Pinpoint the cell where the given text exists, returning its (x, y) midpoint coordinate. 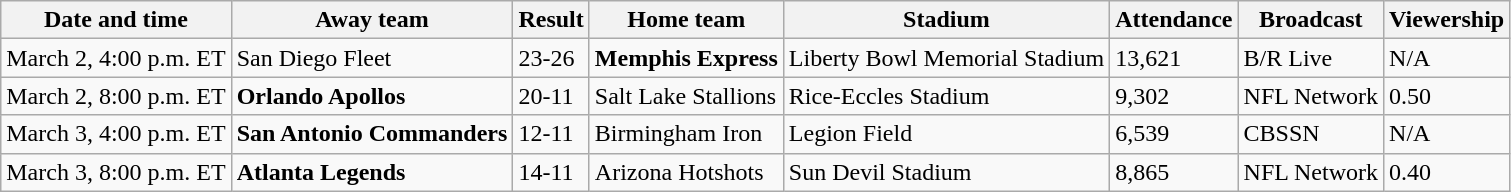
20-11 (551, 96)
Liberty Bowl Memorial Stadium (946, 58)
14-11 (551, 172)
Memphis Express (686, 58)
13,621 (1174, 58)
Legion Field (946, 134)
0.40 (1447, 172)
B/R Live (1311, 58)
CBSSN (1311, 134)
Rice-Eccles Stadium (946, 96)
0.50 (1447, 96)
March 2, 8:00 p.m. ET (116, 96)
March 3, 8:00 p.m. ET (116, 172)
8,865 (1174, 172)
9,302 (1174, 96)
Orlando Apollos (372, 96)
Atlanta Legends (372, 172)
Result (551, 20)
Arizona Hotshots (686, 172)
March 2, 4:00 p.m. ET (116, 58)
23-26 (551, 58)
Broadcast (1311, 20)
Sun Devil Stadium (946, 172)
Stadium (946, 20)
Attendance (1174, 20)
Salt Lake Stallions (686, 96)
Home team (686, 20)
Birmingham Iron (686, 134)
Viewership (1447, 20)
Away team (372, 20)
San Antonio Commanders (372, 134)
Date and time (116, 20)
6,539 (1174, 134)
San Diego Fleet (372, 58)
12-11 (551, 134)
March 3, 4:00 p.m. ET (116, 134)
